Determine the [x, y] coordinate at the center of the cell enclosing the given text.  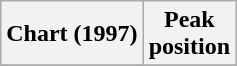
Peakposition [189, 34]
Chart (1997) [72, 34]
